For the text-containing cell, return its midpoint in [X, Y] coordinate format. 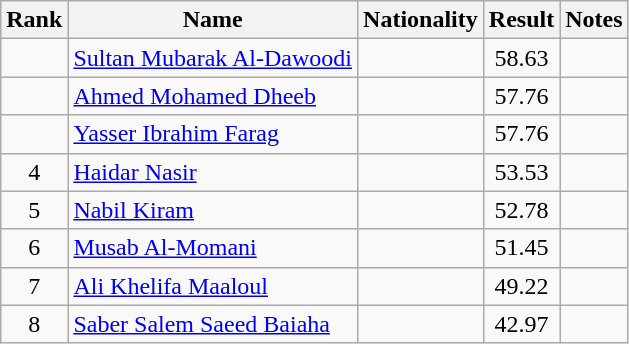
58.63 [521, 58]
4 [34, 172]
8 [34, 324]
53.53 [521, 172]
6 [34, 248]
52.78 [521, 210]
Yasser Ibrahim Farag [213, 134]
Musab Al-Momani [213, 248]
7 [34, 286]
Ali Khelifa Maaloul [213, 286]
Notes [594, 20]
Haidar Nasir [213, 172]
Nationality [421, 20]
Result [521, 20]
Nabil Kiram [213, 210]
Rank [34, 20]
Sultan Mubarak Al-Dawoodi [213, 58]
Name [213, 20]
Ahmed Mohamed Dheeb [213, 96]
51.45 [521, 248]
42.97 [521, 324]
49.22 [521, 286]
Saber Salem Saeed Baiaha [213, 324]
5 [34, 210]
